Return the [x, y] coordinate for the center point of the cell that contains the specified text.  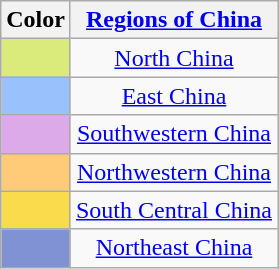
Northwestern China [174, 172]
East China [174, 96]
Regions of China [174, 20]
Northeast China [174, 248]
South Central China [174, 210]
Color [36, 20]
North China [174, 58]
Southwestern China [174, 134]
